For the text-containing cell, return its midpoint in [x, y] coordinate format. 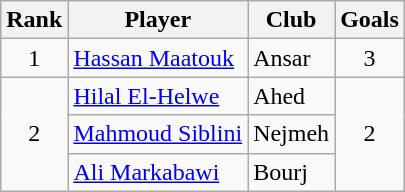
Hassan Maatouk [158, 58]
1 [34, 58]
Nejmeh [292, 134]
Club [292, 20]
Rank [34, 20]
Mahmoud Siblini [158, 134]
Bourj [292, 172]
Player [158, 20]
Ali Markabawi [158, 172]
3 [370, 58]
Hilal El-Helwe [158, 96]
Ansar [292, 58]
Goals [370, 20]
Ahed [292, 96]
